Extract the [x, y] coordinate from the center of the cell holding the provided text.  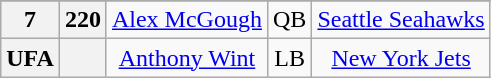
Seattle Seahawks [401, 20]
220 [82, 20]
Alex McGough [186, 20]
LB [289, 58]
UFA [30, 58]
New York Jets [401, 58]
7 [30, 20]
Anthony Wint [186, 58]
QB [289, 20]
